From the cell containing the given text, extract its center point as [x, y] coordinate. 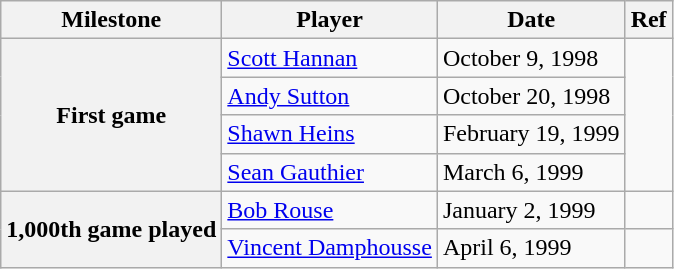
October 20, 1998 [531, 96]
October 9, 1998 [531, 58]
Milestone [112, 20]
Ref [648, 20]
1,000th game played [112, 229]
March 6, 1999 [531, 172]
Vincent Damphousse [330, 248]
February 19, 1999 [531, 134]
First game [112, 115]
January 2, 1999 [531, 210]
Andy Sutton [330, 96]
Player [330, 20]
Sean Gauthier [330, 172]
Scott Hannan [330, 58]
Date [531, 20]
Bob Rouse [330, 210]
April 6, 1999 [531, 248]
Shawn Heins [330, 134]
